Locate the cell with the specified text and output its [X, Y] center coordinate. 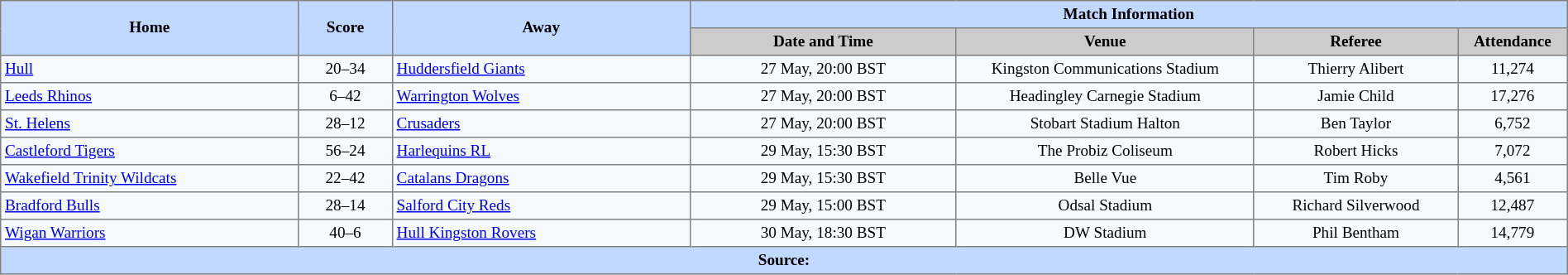
Ben Taylor [1355, 124]
DW Stadium [1105, 234]
Harlequins RL [541, 151]
7,072 [1513, 151]
6–42 [346, 96]
6,752 [1513, 124]
22–42 [346, 179]
Phil Bentham [1355, 234]
The Probiz Coliseum [1105, 151]
Tim Roby [1355, 179]
Wakefield Trinity Wildcats [150, 179]
Richard Silverwood [1355, 205]
Stobart Stadium Halton [1105, 124]
40–6 [346, 234]
Away [541, 28]
Belle Vue [1105, 179]
Score [346, 28]
Thierry Alibert [1355, 70]
Attendance [1513, 41]
Jamie Child [1355, 96]
28–14 [346, 205]
Bradford Bulls [150, 205]
Castleford Tigers [150, 151]
Hull [150, 70]
Huddersfield Giants [541, 70]
12,487 [1513, 205]
Date and Time [823, 41]
17,276 [1513, 96]
Hull Kingston Rovers [541, 234]
Venue [1105, 41]
Headingley Carnegie Stadium [1105, 96]
Catalans Dragons [541, 179]
4,561 [1513, 179]
Referee [1355, 41]
Salford City Reds [541, 205]
Match Information [1128, 15]
11,274 [1513, 70]
St. Helens [150, 124]
20–34 [346, 70]
Robert Hicks [1355, 151]
Home [150, 28]
Kingston Communications Stadium [1105, 70]
30 May, 18:30 BST [823, 234]
Odsal Stadium [1105, 205]
14,779 [1513, 234]
Leeds Rhinos [150, 96]
Wigan Warriors [150, 234]
29 May, 15:00 BST [823, 205]
Source: [784, 260]
28–12 [346, 124]
56–24 [346, 151]
Crusaders [541, 124]
Warrington Wolves [541, 96]
